Output the [x, y] coordinate of the center of the cell containing the given text.  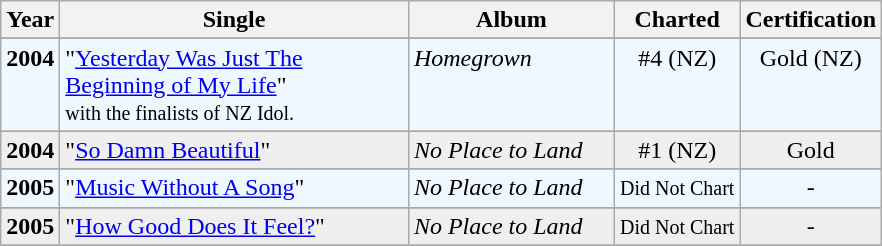
Album [511, 20]
"How Good Does It Feel?" [234, 226]
Certification [811, 20]
Homegrown [511, 85]
#1 (NZ) [676, 150]
"Yesterday Was Just The Beginning of My Life"with the finalists of NZ Idol. [234, 85]
"Music Without A Song" [234, 188]
"So Damn Beautiful" [234, 150]
#4 (NZ) [676, 85]
Charted [676, 20]
Single [234, 20]
Gold (NZ) [811, 85]
Year [30, 20]
Gold [811, 150]
